Capture the cell that displays the provided text and extract its [x, y] central coordinate. 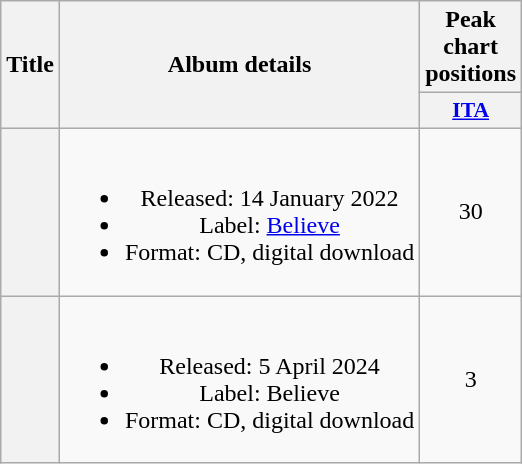
ITA [471, 111]
30 [471, 212]
Peak chart positions [471, 47]
Title [30, 65]
Released: 14 January 2022Label: BelieveFormat: CD, digital download [239, 212]
Released: 5 April 2024Label: BelieveFormat: CD, digital download [239, 380]
3 [471, 380]
Album details [239, 65]
